Provide the (x, y) coordinate of the cell's center where the given text is located.  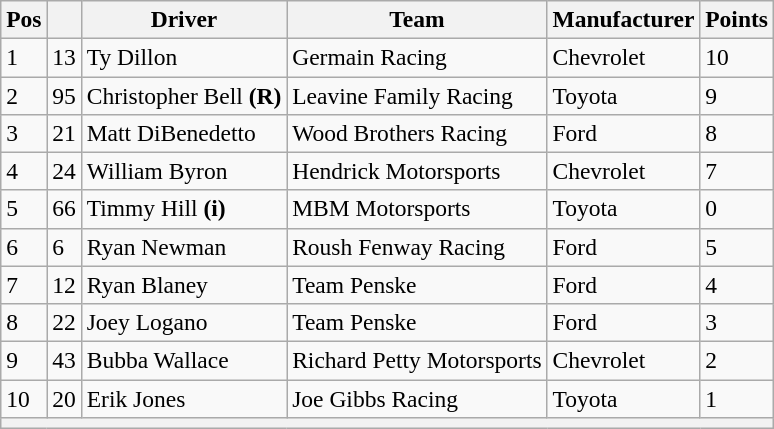
Leavine Family Racing (417, 95)
MBM Motorsports (417, 209)
66 (64, 209)
21 (64, 133)
Timmy Hill (i) (184, 209)
Richard Petty Motorsports (417, 360)
Pos (24, 19)
Ty Dillon (184, 57)
Erik Jones (184, 398)
Driver (184, 19)
Ryan Newman (184, 247)
Roush Fenway Racing (417, 247)
Matt DiBenedetto (184, 133)
Ryan Blaney (184, 285)
Germain Racing (417, 57)
20 (64, 398)
William Byron (184, 171)
Team (417, 19)
Bubba Wallace (184, 360)
95 (64, 95)
0 (737, 209)
24 (64, 171)
12 (64, 285)
Manufacturer (624, 19)
Joey Logano (184, 322)
Joe Gibbs Racing (417, 398)
Hendrick Motorsports (417, 171)
Wood Brothers Racing (417, 133)
13 (64, 57)
Christopher Bell (R) (184, 95)
43 (64, 360)
Points (737, 19)
22 (64, 322)
